Detect which cell encompasses the target text, then output its [X, Y] center coordinate. 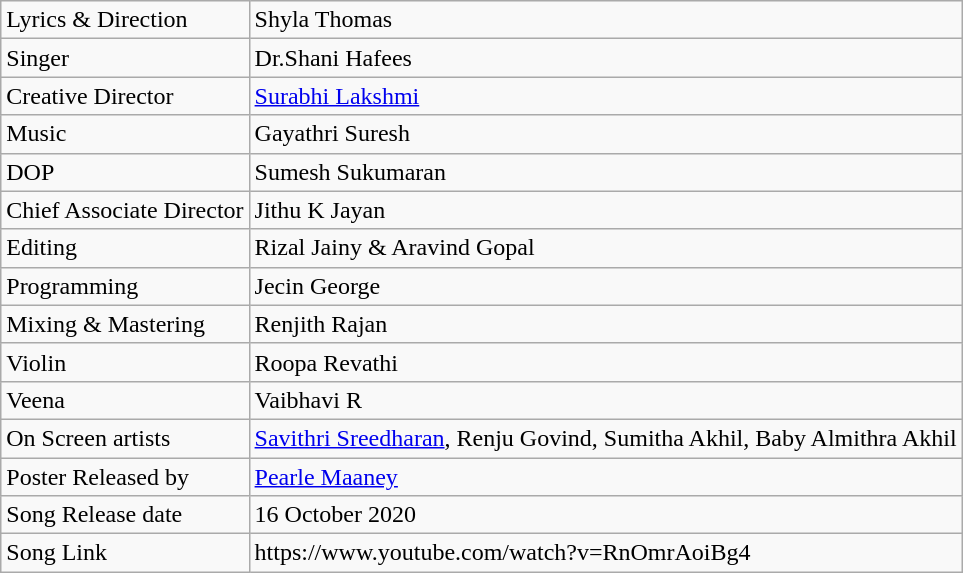
Poster Released by [125, 477]
Jecin George [606, 286]
Savithri Sreedharan, Renju Govind, Sumitha Akhil, Baby Almithra Akhil [606, 438]
Song Release date [125, 515]
DOP [125, 172]
Creative Director [125, 96]
Editing [125, 248]
Surabhi Lakshmi [606, 96]
Lyrics & Direction [125, 20]
Programming [125, 286]
Jithu K Jayan [606, 210]
https://www.youtube.com/watch?v=RnOmrAoiBg4 [606, 553]
Singer [125, 58]
Vaibhavi R [606, 400]
Pearle Maaney [606, 477]
Renjith Rajan [606, 324]
Veena [125, 400]
Mixing & Mastering [125, 324]
Sumesh Sukumaran [606, 172]
Shyla Thomas [606, 20]
Dr.Shani Hafees [606, 58]
On Screen artists [125, 438]
Roopa Revathi [606, 362]
16 October 2020 [606, 515]
Rizal Jainy & Aravind Gopal [606, 248]
Gayathri Suresh [606, 134]
Song Link [125, 553]
Violin [125, 362]
Music [125, 134]
Chief Associate Director [125, 210]
